Capture the cell that displays the provided text and extract its (x, y) central coordinate. 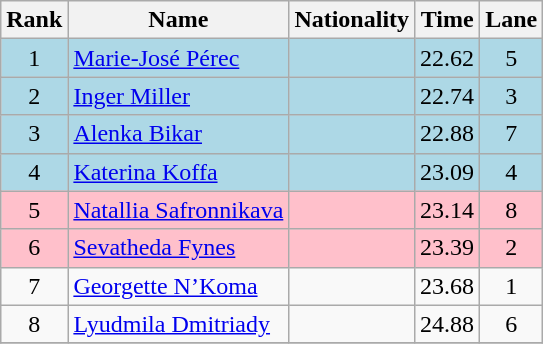
Marie-José Pérec (178, 58)
Inger Miller (178, 96)
Katerina Koffa (178, 172)
Nationality (352, 20)
Lane (512, 20)
Rank (34, 20)
24.88 (448, 324)
22.62 (448, 58)
Alenka Bikar (178, 134)
22.74 (448, 96)
23.39 (448, 248)
Lyudmila Dmitriady (178, 324)
Georgette N’Koma (178, 286)
Natallia Safronnikava (178, 210)
23.09 (448, 172)
Sevatheda Fynes (178, 248)
23.68 (448, 286)
Time (448, 20)
23.14 (448, 210)
Name (178, 20)
22.88 (448, 134)
